Provide the [X, Y] coordinate of the cell's center where the given text is located.  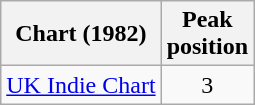
Chart (1982) [81, 34]
Peakposition [207, 34]
3 [207, 85]
UK Indie Chart [81, 85]
